Provide the [x, y] coordinate of the cell's center where the given text is located.  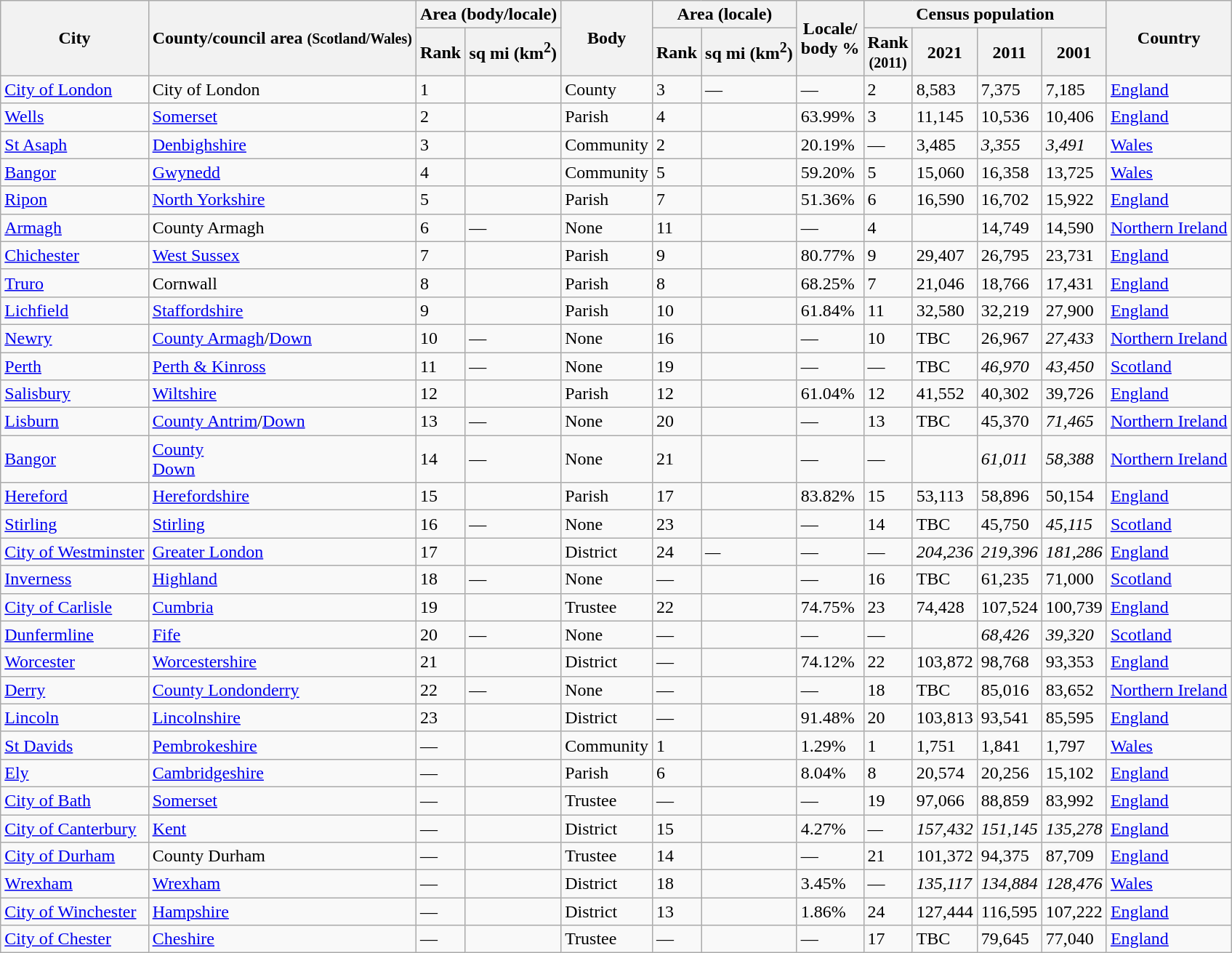
14,590 [1074, 228]
46,970 [1009, 366]
1,751 [945, 745]
15,922 [1074, 200]
32,219 [1009, 310]
85,016 [1009, 690]
29,407 [945, 255]
Wells [74, 117]
13,725 [1074, 172]
135,278 [1074, 828]
1.29% [830, 745]
City of Bath [74, 800]
27,433 [1074, 338]
14,749 [1009, 228]
15,102 [1074, 773]
71,000 [1074, 579]
City of Chester [74, 939]
20,256 [1009, 773]
County Durham [282, 856]
61,011 [1009, 459]
Armagh [74, 228]
16,590 [945, 200]
107,222 [1074, 912]
Lichfield [74, 310]
Kent [282, 828]
City [74, 38]
City of Winchester [74, 912]
127,444 [945, 912]
2001 [1074, 52]
51.36% [830, 200]
26,967 [1009, 338]
Newry [74, 338]
Cornwall [282, 283]
Staffordshire [282, 310]
53,113 [945, 496]
103,813 [945, 717]
204,236 [945, 552]
68.25% [830, 283]
80.77% [830, 255]
Locale/body % [830, 38]
Worcestershire [282, 662]
39,726 [1074, 394]
Dunfermline [74, 635]
4.27% [830, 828]
Area (locale) [724, 15]
County Armagh [282, 228]
134,884 [1009, 884]
11,145 [945, 117]
County Armagh/Down [282, 338]
151,145 [1009, 828]
135,117 [945, 884]
20,574 [945, 773]
Fife [282, 635]
1,841 [1009, 745]
79,645 [1009, 939]
16,358 [1009, 172]
Rank(2011) [888, 52]
Lincolnshire [282, 717]
45,750 [1009, 524]
7,185 [1074, 89]
Perth & Kinross [282, 366]
CountyDown [282, 459]
Gwynedd [282, 172]
17,431 [1074, 283]
93,541 [1009, 717]
45,115 [1074, 524]
3,485 [945, 145]
8,583 [945, 89]
St Davids [74, 745]
North Yorkshire [282, 200]
40,302 [1009, 394]
Area (body/locale) [488, 15]
City of Durham [74, 856]
18,766 [1009, 283]
City of Westminster [74, 552]
93,353 [1074, 662]
City of Canterbury [74, 828]
County [607, 89]
45,370 [1009, 422]
83,652 [1074, 690]
100,739 [1074, 607]
23,731 [1074, 255]
3.45% [830, 884]
157,432 [945, 828]
74.12% [830, 662]
85,595 [1074, 717]
3,491 [1074, 145]
City of Carlisle [74, 607]
87,709 [1074, 856]
Pembrokeshire [282, 745]
Country [1169, 38]
32,580 [945, 310]
Census population [985, 15]
Cumbria [282, 607]
61.04% [830, 394]
39,320 [1074, 635]
Wiltshire [282, 394]
Lincoln [74, 717]
2021 [945, 52]
Salisbury [74, 394]
St Asaph [74, 145]
Hampshire [282, 912]
83,992 [1074, 800]
83.82% [830, 496]
Body [607, 38]
Perth [74, 366]
20.19% [830, 145]
58,896 [1009, 496]
West Sussex [282, 255]
Lisburn [74, 422]
Denbighshire [282, 145]
10,536 [1009, 117]
Cheshire [282, 939]
61,235 [1009, 579]
7,375 [1009, 89]
Derry [74, 690]
101,372 [945, 856]
27,900 [1074, 310]
Herefordshire [282, 496]
8.04% [830, 773]
103,872 [945, 662]
59.20% [830, 172]
Hereford [74, 496]
Chichester [74, 255]
97,066 [945, 800]
41,552 [945, 394]
10,406 [1074, 117]
74,428 [945, 607]
Truro [74, 283]
68,426 [1009, 635]
50,154 [1074, 496]
88,859 [1009, 800]
94,375 [1009, 856]
Ripon [74, 200]
Inverness [74, 579]
116,595 [1009, 912]
1,797 [1074, 745]
181,286 [1074, 552]
Highland [282, 579]
Cambridgeshire [282, 773]
74.75% [830, 607]
43,450 [1074, 366]
63.99% [830, 117]
26,795 [1009, 255]
Greater London [282, 552]
3,355 [1009, 145]
71,465 [1074, 422]
16,702 [1009, 200]
1.86% [830, 912]
77,040 [1074, 939]
219,396 [1009, 552]
128,476 [1074, 884]
21,046 [945, 283]
County Antrim/Down [282, 422]
Ely [74, 773]
61.84% [830, 310]
County/council area (Scotland/Wales) [282, 38]
2011 [1009, 52]
91.48% [830, 717]
Worcester [74, 662]
107,524 [1009, 607]
County Londonderry [282, 690]
98,768 [1009, 662]
58,388 [1074, 459]
15,060 [945, 172]
